Scan for the cell matching the given text and deliver its (X, Y) coordinate at center. 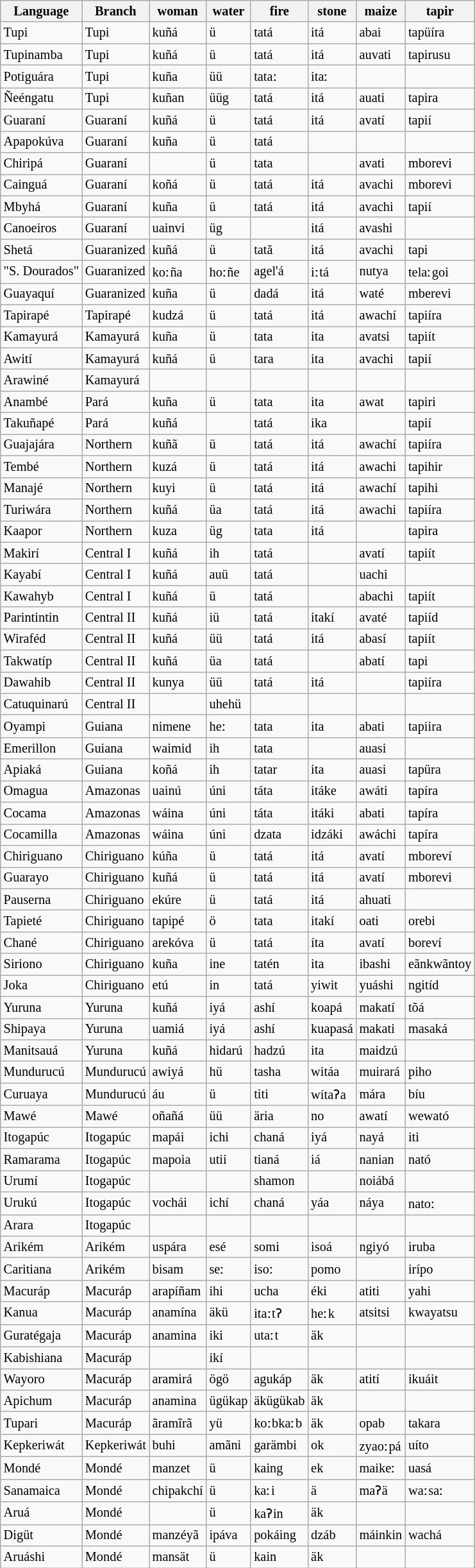
Branch (115, 11)
Kanua (41, 1313)
kuyi (178, 488)
Emerillon (41, 748)
arekóva (178, 942)
Wiraféd (41, 639)
manzéyã (178, 1535)
tasha (279, 1072)
nanian (381, 1159)
Catuquinarú (41, 704)
ngitíd (440, 985)
ügükap (229, 1401)
eãnkwãntoy (440, 964)
koapá (332, 1007)
oñañá (178, 1116)
Chané (41, 942)
manzet (178, 1468)
hidarú (229, 1050)
tapihir (440, 466)
Parintintin (41, 618)
hü (229, 1072)
itaːtʔ (279, 1313)
tapihi (440, 488)
máinkin (381, 1535)
iːtá (332, 272)
Apapokúva (41, 142)
Cocama (41, 813)
awiyá (178, 1072)
maʔä (381, 1490)
avaté (381, 618)
náya (381, 1202)
ngiyó (381, 1247)
Guratégaja (41, 1336)
muirará (381, 1072)
Digüt (41, 1535)
Aruá (41, 1513)
hoːñe (229, 272)
amãni (229, 1445)
Turiwára (41, 509)
Sanamaica (41, 1490)
mansät (178, 1556)
atiti (381, 1291)
hadzú (279, 1050)
ok (332, 1445)
buhi (178, 1445)
water (229, 11)
abasí (381, 639)
äkügükab (279, 1401)
ichí (229, 1202)
nimene (178, 726)
mboreví (440, 856)
iki (229, 1336)
Pauserna (41, 899)
masaká (440, 1029)
yáa (332, 1202)
iü (229, 618)
abatí (381, 661)
ö (229, 921)
awáti (381, 791)
awáchi (381, 835)
opab (381, 1423)
isoá (332, 1247)
itáki (332, 813)
ä (332, 1490)
kain (279, 1556)
Oyampi (41, 726)
oati (381, 921)
titi (279, 1095)
tapiira (440, 726)
tara (279, 359)
tatén (279, 964)
utii (229, 1159)
nutya (381, 272)
tată (279, 250)
etú (178, 985)
üüg (229, 98)
Mbyhá (41, 207)
Takuñapé (41, 423)
uainvi (178, 228)
kuñan (178, 98)
pokáing (279, 1535)
pomo (332, 1269)
ucha (279, 1291)
tapirusu (440, 55)
kaing (279, 1468)
Kawahyb (41, 596)
telaːgoi (440, 272)
abachi (381, 596)
Tupari (41, 1423)
tapiri (440, 402)
uainú (178, 791)
Aruáshi (41, 1556)
itáke (332, 791)
Language (41, 11)
kúña (178, 856)
isoː (279, 1269)
mapái (178, 1138)
Guajajára (41, 445)
maidzú (381, 1050)
Anambé (41, 402)
Shetá (41, 250)
anamína (178, 1313)
maize (381, 11)
esé (229, 1247)
kudzá (178, 316)
atsitsi (381, 1313)
no (332, 1116)
iruba (440, 1247)
yuáshi (381, 985)
áu (178, 1095)
auü (229, 574)
tapüra (440, 770)
atití (381, 1379)
Takwatíp (41, 661)
Curuaya (41, 1095)
Wayoro (41, 1379)
Kaapor (41, 531)
ögö (229, 1379)
Omagua (41, 791)
Manitsauá (41, 1050)
Cocamilla (41, 835)
ipáva (229, 1535)
uamiá (178, 1029)
maikeː (381, 1468)
in (229, 985)
Guarayo (41, 878)
natoː (440, 1202)
tapiíd (440, 618)
fire (279, 11)
Dawahib (41, 683)
heː (229, 726)
Urumí (41, 1181)
koːña (178, 272)
waimid (178, 748)
Tupinamba (41, 55)
Makirí (41, 553)
waːsaː (440, 1490)
makati (381, 1029)
agukáp (279, 1379)
tapüíra (440, 33)
dzáb (332, 1535)
kuza (178, 531)
agel'á (279, 272)
ikuáit (440, 1379)
ahuati (381, 899)
kunya (178, 683)
Ñeéngatu (41, 98)
auvati (381, 55)
piho (440, 1072)
iti (440, 1138)
vochái (178, 1202)
"S. Dourados" (41, 272)
awat (381, 402)
nayá (381, 1138)
yahi (440, 1291)
woman (178, 11)
uhehü (229, 704)
kuñã (178, 445)
Joka (41, 985)
uasá (440, 1468)
Potiguára (41, 76)
ika (332, 423)
uíto (440, 1445)
uachi (381, 574)
waté (381, 294)
Kabishiana (41, 1358)
kaːi (279, 1490)
ek (332, 1468)
Canoeiros (41, 228)
nató (440, 1159)
Kayabí (41, 574)
avati (381, 163)
iá (332, 1159)
kaʔin (279, 1513)
zyaoːpá (381, 1445)
ibashi (381, 964)
chipakchí (178, 1490)
uspára (178, 1247)
Guayaquí (41, 294)
tõá (440, 1007)
íta (332, 942)
Tapieté (41, 921)
abai (381, 33)
ine (229, 964)
ikí (229, 1358)
irípo (440, 1269)
kwayatsu (440, 1313)
garämbi (279, 1445)
mberevi (440, 294)
koːbkaːb (279, 1423)
yü (229, 1423)
orebi (440, 921)
takara (440, 1423)
ichi (229, 1138)
witáa (332, 1072)
heːk (332, 1313)
yiwit (332, 985)
arapíñam (178, 1291)
ihi (229, 1291)
mapoia (178, 1159)
avatsi (381, 337)
bisam (178, 1269)
kuzá (178, 466)
Awití (41, 359)
Urukú (41, 1202)
Apichum (41, 1401)
Manajé (41, 488)
tianá (279, 1159)
dzata (279, 835)
tapipé (178, 921)
shamon (279, 1181)
Arawiné (41, 380)
tapir (440, 11)
avashi (381, 228)
ãramĩrã (178, 1423)
makatí (381, 1007)
stone (332, 11)
awatí (381, 1116)
wewató (440, 1116)
Cainguá (41, 185)
mára (381, 1095)
aramirá (178, 1379)
somi (279, 1247)
äkü (229, 1313)
Apiaká (41, 770)
Tembé (41, 466)
äria (279, 1116)
utaːt (279, 1336)
idzáki (332, 835)
tatar (279, 770)
Arara (41, 1225)
ekúre (178, 899)
dadá (279, 294)
seː (229, 1269)
noiábá (381, 1181)
wachá (440, 1535)
tataː (279, 76)
éki (332, 1291)
Siriono (41, 964)
auati (381, 98)
bíu (440, 1095)
Caritiana (41, 1269)
Chiripá (41, 163)
wítaʔa (332, 1095)
boreví (440, 942)
Ramarama (41, 1159)
kuapasá (332, 1029)
itaː (332, 76)
Shipaya (41, 1029)
